Find where the given text appears and provide that cell's center as (X, Y) coordinate. 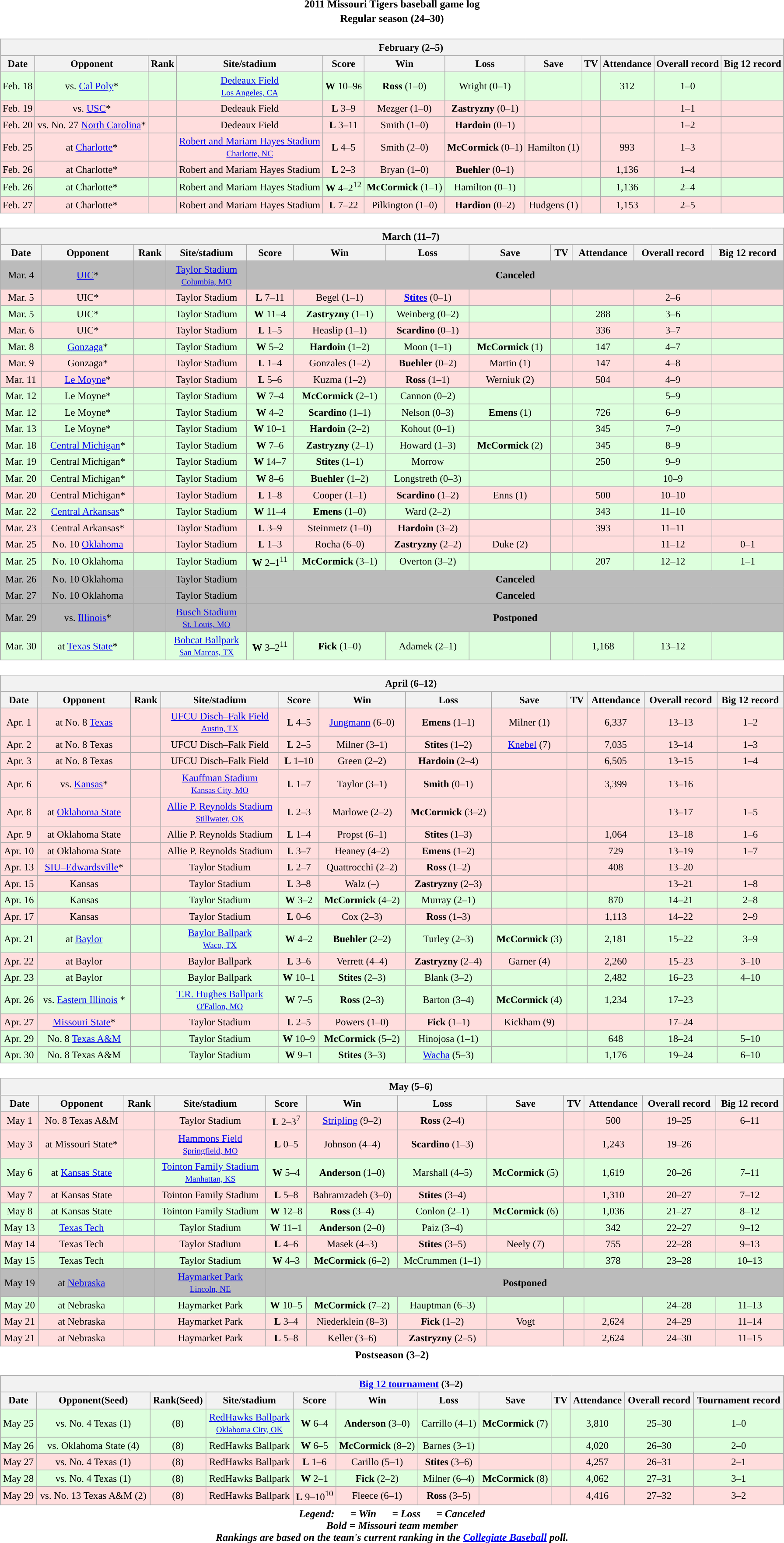
Mar. 30 (21, 646)
Hauptman (6–3) (442, 1305)
4,062 (598, 1478)
Apr. 2 (19, 745)
378 (613, 1260)
14–21 (681, 900)
vs. Oklahoma State (4) (93, 1445)
Stites (1–3) (448, 834)
343 (603, 511)
Buehler (1–2) (339, 478)
1,064 (616, 834)
W 10–96 (343, 86)
7–12 (750, 1195)
W 11–1 (286, 1227)
Ross (3–5) (449, 1495)
Wright (0–1) (485, 86)
Kuzma (1–2) (339, 379)
13–17 (681, 812)
May 7 (20, 1195)
Barton (3–4) (448, 1000)
Stites (3–5) (442, 1244)
Hardoin (1–2) (339, 347)
Ross (2–4) (442, 1121)
Murray (2–1) (448, 900)
10–10 (673, 495)
Allie P. Reynolds StadiumStillwater, OK (220, 812)
W 2–1 (315, 1478)
McCormick (1) (510, 347)
April (6–12) (392, 684)
May 14 (20, 1244)
8–12 (750, 1211)
Bryan (1–0) (404, 170)
Nelson (0–3) (427, 413)
Hamilton (0–1) (485, 187)
Masek (4–3) (352, 1244)
Duke (2) (510, 544)
Blank (3–2) (448, 978)
2–4 (688, 187)
Smith (0–1) (448, 783)
Apr. 3 (19, 761)
Zastryzny (2–2) (427, 544)
Apr. 6 (19, 783)
Hardoin (2–2) (339, 429)
McCormick (7) (515, 1423)
7,035 (616, 745)
1–7 (751, 851)
Ross (2–3) (362, 1000)
May 8 (20, 1211)
Knebel (7) (529, 745)
Haymarket ParkLincoln, NE (210, 1283)
Mar. 22 (21, 511)
3–1 (738, 1478)
Ross (1–3) (448, 916)
Mar. 18 (21, 445)
19–24 (681, 1055)
at Texas State* (87, 646)
May 20 (20, 1305)
Mar. 26 (21, 579)
W 10–5 (286, 1305)
Fick (1–2) (442, 1322)
May 1 (20, 1121)
Mar. 19 (21, 462)
27–31 (659, 1478)
L 9–1010 (315, 1495)
Keller (3–6) (352, 1338)
McCormick (4) (529, 1000)
Rocha (6–0) (339, 544)
26–31 (659, 1462)
Hinojosa (1–1) (448, 1039)
Stites (3–3) (362, 1055)
24–29 (679, 1322)
Kauffman StadiumKansas City, MO (220, 783)
Green (2–2) (362, 761)
Apr. 17 (19, 916)
2,482 (616, 978)
Apr. 10 (19, 851)
3–2 (738, 1495)
W 8–6 (270, 478)
Apr. 8 (19, 812)
February (2–5) (392, 47)
McCormick (6–2) (352, 1260)
Fick (2–2) (377, 1478)
Emens (1–2) (448, 851)
Mar. 23 (21, 528)
Neely (7) (525, 1244)
Feb. 19 (17, 109)
L 0–6 (299, 916)
3,399 (616, 783)
Apr. 21 (19, 939)
Carrillo (4–1) (449, 1423)
Opponent(Seed) (93, 1400)
Apr. 13 (19, 867)
Bobcat BallparkSan Marcos, TX (206, 646)
Emens (1) (510, 413)
L 1–5 (270, 330)
Zastryzny (2–4) (448, 961)
McCormick (8) (515, 1478)
11–13 (750, 1305)
4–9 (673, 379)
W 7–6 (270, 445)
Apr. 29 (19, 1039)
14–22 (681, 916)
L 1–3 (270, 544)
24–30 (679, 1338)
vs. Kansas* (84, 783)
McCrummen (1–1) (442, 1260)
Barnes (3–1) (449, 1445)
Zastryzny (1–1) (339, 314)
2,260 (616, 961)
March (11–7) (392, 236)
Weinberg (0–2) (427, 314)
Vogt (525, 1322)
22–27 (679, 1227)
at Missouri State* (81, 1144)
L 1–10 (299, 761)
5–9 (673, 396)
Anderson (3–0) (377, 1423)
L 3–4 (286, 1322)
Bahramzadeh (3–0) (352, 1195)
13–18 (681, 834)
Rank(Seed) (178, 1400)
11–12 (673, 544)
Conlon (2–1) (442, 1211)
288 (603, 314)
Anderson (1–0) (352, 1172)
Werniuk (2) (510, 379)
vs. Illinois* (87, 618)
Emens (1–0) (339, 511)
7–11 (750, 1172)
McCormick (3–2) (448, 812)
13–13 (681, 722)
Cannon (0–2) (427, 396)
22–28 (679, 1244)
Mar. 4 (21, 275)
Stites (1–1) (339, 462)
Hardion (0–2) (485, 205)
1,153 (627, 205)
McCormick (4–2) (362, 900)
May 25 (18, 1423)
Fick (1–1) (448, 1022)
23–28 (679, 1260)
Mar. 27 (21, 596)
Smith (2–0) (404, 147)
Johnson (4–4) (352, 1144)
May 29 (18, 1495)
May 13 (20, 1227)
Buehler (0–1) (485, 170)
L 0–5 (286, 1144)
Scardino (1–1) (339, 413)
Propst (6–1) (362, 834)
L 3–8 (299, 884)
Kohout (0–1) (427, 429)
9–13 (750, 1244)
10–13 (750, 1260)
20–26 (679, 1172)
W 12–8 (286, 1211)
20–27 (679, 1195)
Zastryzny (2–3) (448, 884)
Big 12 tournament (3–2) (392, 1384)
Steinmetz (1–0) (339, 528)
Adamek (2–1) (427, 646)
3,810 (598, 1423)
4–7 (673, 347)
McCormick (3) (529, 939)
Moon (1–1) (427, 347)
Dedeaux Field (249, 125)
L 7–22 (343, 205)
May 15 (20, 1260)
18–24 (681, 1039)
vs. Eastern Illinois * (84, 1000)
Hamilton (1) (553, 147)
Heaney (4–2) (362, 851)
10–9 (673, 478)
13–14 (681, 745)
21–27 (679, 1211)
Zastryzny (0–1) (485, 109)
W 6–4 (315, 1423)
Wacha (5–3) (448, 1055)
RedHawks BallparkOklahoma City, OK (249, 1423)
L 5–6 (270, 379)
W 14–7 (270, 462)
27–32 (659, 1495)
Heaslip (1–1) (339, 330)
9–9 (673, 462)
26–30 (659, 1445)
L 2–7 (299, 867)
Ross (1–0) (404, 86)
Feb. 25 (17, 147)
Verrett (4–4) (362, 961)
Smith (1–0) (404, 125)
Hudgens (1) (553, 205)
L 3–7 (299, 851)
3–7 (673, 330)
Taylor StadiumColumbia, MO (206, 275)
2–1 (738, 1462)
11–15 (750, 1338)
McCormick (2–1) (339, 396)
Stites (0–1) (427, 297)
McCormick (7–2) (352, 1305)
12–12 (673, 561)
Apr. 15 (19, 884)
Milner (3–1) (362, 745)
Ross (3–4) (352, 1211)
6,337 (616, 722)
Hammons FieldSpringfield, MO (210, 1144)
Hardoin (2–4) (448, 761)
1–6 (751, 834)
11–14 (750, 1322)
24–28 (679, 1305)
4,257 (598, 1462)
Scardino (1–3) (442, 1144)
Feb. 27 (17, 205)
11–11 (673, 528)
Turley (2–3) (448, 939)
Hardoin (3–2) (427, 528)
4–8 (673, 363)
1,168 (603, 646)
5–10 (751, 1039)
13–12 (673, 646)
2,181 (616, 939)
W 10–9 (299, 1039)
Pilkington (1–0) (404, 205)
May 28 (18, 1478)
May 3 (20, 1144)
W 4–3 (286, 1260)
Marlowe (2–2) (362, 812)
Stites (3–6) (449, 1462)
Mar. 6 (21, 330)
Fleece (6–1) (377, 1495)
Mar. 11 (21, 379)
Paiz (3–4) (442, 1227)
vs. No. 13 Texas A&M (2) (93, 1495)
3–10 (751, 961)
Taylor (3–1) (362, 783)
Stripling (9–2) (352, 1121)
729 (616, 851)
May (5–6) (392, 1087)
SIU–Edwardsville* (84, 867)
Apr. 23 (19, 978)
Quattrocchi (2–2) (362, 867)
Howard (1–3) (427, 445)
Apr. 9 (19, 834)
207 (603, 561)
6–11 (750, 1121)
Apr. 27 (19, 1022)
870 (616, 900)
McCormick (1–1) (404, 187)
336 (603, 330)
19–26 (679, 1144)
408 (616, 867)
6,505 (616, 761)
Dedeaux FieldLos Angeles, CA (249, 86)
Carillo (5–1) (377, 1462)
250 (603, 462)
Apr. 30 (19, 1055)
Marshall (4–5) (442, 1172)
17–24 (681, 1022)
11–10 (673, 511)
504 (603, 379)
Niederklein (8–3) (352, 1322)
3–6 (673, 314)
Ward (2–2) (427, 511)
Mar. 8 (21, 347)
1,176 (616, 1055)
Ross (1–1) (427, 379)
McCormick (8–2) (377, 1445)
726 (603, 413)
2–9 (751, 916)
Tointon Family StadiumManhattan, KS (210, 1172)
16–23 (681, 978)
6–9 (673, 413)
Mar. 9 (21, 363)
Kickham (9) (529, 1022)
Feb. 20 (17, 125)
1,036 (613, 1211)
1–5 (751, 812)
Jungmann (6–0) (362, 722)
25–30 (659, 1423)
McCormick (6) (525, 1211)
Mar. 29 (21, 618)
Milner (1) (529, 722)
Overton (3–2) (427, 561)
Anderson (2–0) (352, 1227)
W 9–1 (299, 1055)
648 (616, 1039)
W 5–4 (286, 1172)
13–21 (681, 884)
Apr. 26 (19, 1000)
755 (613, 1244)
Missouri State* (84, 1022)
Ross (1–2) (448, 867)
W 7–5 (299, 1000)
Feb. 18 (17, 86)
vs. Cal Poly* (92, 86)
Buehler (2–2) (362, 939)
4–10 (751, 978)
393 (603, 528)
May 19 (20, 1283)
L 3–6 (299, 961)
L 4–6 (286, 1244)
Begel (1–1) (339, 297)
993 (627, 147)
W 7–4 (270, 396)
Robert and Mariam Hayes StadiumCharlotte, NC (249, 147)
Walz (–) (362, 884)
W 3–2 (299, 900)
1,619 (613, 1172)
1,243 (613, 1144)
Busch StadiumSt. Louis, MO (206, 618)
Stites (2–3) (362, 978)
Enns (1) (510, 495)
Baylor BallparkWaco, TX (220, 939)
2–8 (751, 900)
W 3–211 (270, 646)
L 7–11 (270, 297)
3–9 (751, 939)
Stites (3–4) (442, 1195)
L 2–37 (286, 1121)
1–8 (751, 884)
McCormick (5) (525, 1172)
W 6–5 (315, 1445)
Gonzales (1–2) (339, 363)
Apr. 16 (19, 900)
Morrow (427, 462)
L 1–6 (315, 1462)
Scardino (0–1) (427, 330)
Emens (1–1) (448, 722)
7–9 (673, 429)
Hardoin (0–1) (485, 125)
312 (627, 86)
W 2–111 (270, 561)
Powers (1–0) (362, 1022)
8–9 (673, 445)
T.R. Hughes BallparkO'Fallon, MO (220, 1000)
13–16 (681, 783)
McCormick (0–1) (485, 147)
W 4–212 (343, 187)
Tournament record (738, 1400)
4,416 (598, 1495)
Fick (1–0) (339, 646)
L 3–11 (343, 125)
L 1–7 (299, 783)
Zastryzny (2–5) (442, 1338)
McCormick (3–1) (339, 561)
1,234 (616, 1000)
W 5–2 (270, 347)
Dedeauk Field (249, 109)
2–0 (738, 1445)
UFCU Disch–Falk FieldAustin, TX (220, 722)
May 27 (18, 1462)
13–20 (681, 867)
15–22 (681, 939)
Cooper (1–1) (339, 495)
Apr. 1 (19, 722)
342 (613, 1227)
Mar. 13 (21, 429)
0–1 (748, 544)
13–19 (681, 851)
Zastryzny (2–1) (339, 445)
2–6 (673, 297)
Cox (2–3) (362, 916)
McCormick (5–2) (362, 1039)
1,113 (616, 916)
19–25 (679, 1121)
Longstreth (0–3) (427, 478)
4,020 (598, 1445)
1,310 (613, 1195)
McCormick (2) (510, 445)
vs. No. 27 North Carolina* (92, 125)
L 1–8 (270, 495)
vs. USC* (92, 109)
Milner (6–4) (449, 1478)
Buehler (0–2) (427, 363)
6–10 (751, 1055)
9–12 (750, 1227)
Apr. 22 (19, 961)
Scardino (1–2) (427, 495)
May 6 (20, 1172)
15–23 (681, 961)
Mezger (1–0) (404, 109)
13–15 (681, 761)
17–23 (681, 1000)
Martin (1) (510, 363)
May 26 (18, 1445)
Stites (1–2) (448, 745)
Garner (4) (529, 961)
2–5 (688, 205)
